For the text-containing cell, return its midpoint in (x, y) coordinate format. 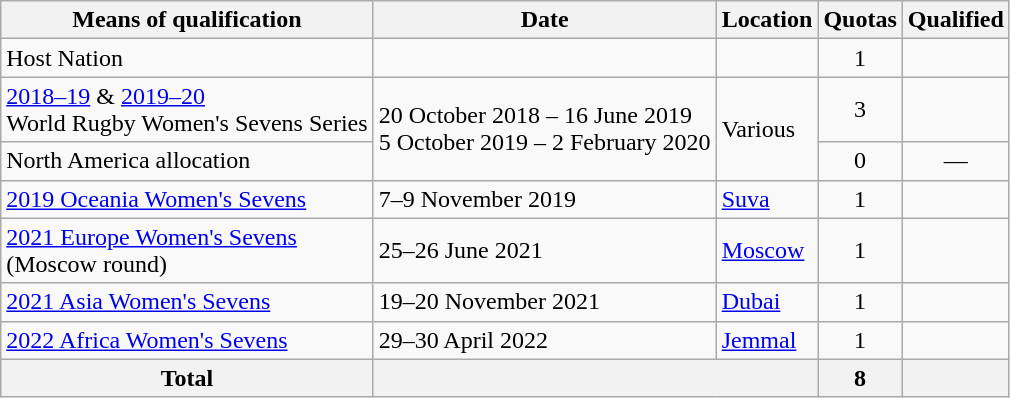
Qualified (956, 20)
Total (187, 378)
— (956, 161)
2021 Asia Women's Sevens (187, 302)
Jemmal (767, 340)
Quotas (860, 20)
25–26 June 2021 (544, 250)
0 (860, 161)
8 (860, 378)
Dubai (767, 302)
Means of qualification (187, 20)
2022 Africa Women's Sevens (187, 340)
7–9 November 2019 (544, 199)
Location (767, 20)
Suva (767, 199)
North America allocation (187, 161)
2021 Europe Women's Sevens(Moscow round) (187, 250)
Various (767, 128)
19–20 November 2021 (544, 302)
2019 Oceania Women's Sevens (187, 199)
2018–19 & 2019–20World Rugby Women's Sevens Series (187, 110)
Host Nation (187, 58)
29–30 April 2022 (544, 340)
20 October 2018 – 16 June 20195 October 2019 – 2 February 2020 (544, 128)
Moscow (767, 250)
Date (544, 20)
3 (860, 110)
